For the text-containing cell, return its midpoint in [X, Y] coordinate format. 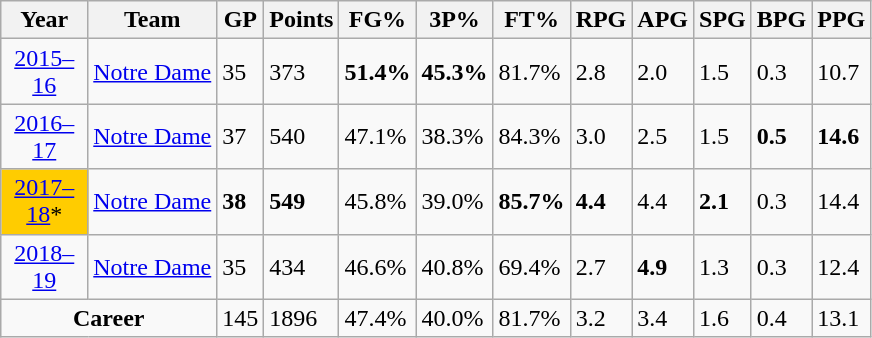
RPG [601, 20]
45.8% [378, 202]
BPG [781, 20]
39.0% [454, 202]
3.4 [663, 318]
1896 [302, 318]
0.5 [781, 136]
45.3% [454, 72]
14.6 [842, 136]
3.2 [601, 318]
84.3% [532, 136]
37 [240, 136]
2.5 [663, 136]
2.0 [663, 72]
Year [44, 20]
1.3 [723, 266]
PPG [842, 20]
40.8% [454, 266]
549 [302, 202]
2.8 [601, 72]
10.7 [842, 72]
46.6% [378, 266]
2.1 [723, 202]
Team [152, 20]
14.4 [842, 202]
4.9 [663, 266]
FT% [532, 20]
Career [109, 318]
3.0 [601, 136]
145 [240, 318]
47.1% [378, 136]
434 [302, 266]
2016–17 [44, 136]
12.4 [842, 266]
38.3% [454, 136]
2017–18* [44, 202]
2.7 [601, 266]
13.1 [842, 318]
APG [663, 20]
SPG [723, 20]
69.4% [532, 266]
540 [302, 136]
85.7% [532, 202]
38 [240, 202]
373 [302, 72]
FG% [378, 20]
51.4% [378, 72]
1.6 [723, 318]
Points [302, 20]
2018–19 [44, 266]
40.0% [454, 318]
3P% [454, 20]
0.4 [781, 318]
2015–16 [44, 72]
47.4% [378, 318]
GP [240, 20]
